Scan for the cell matching the given text and deliver its (X, Y) coordinate at center. 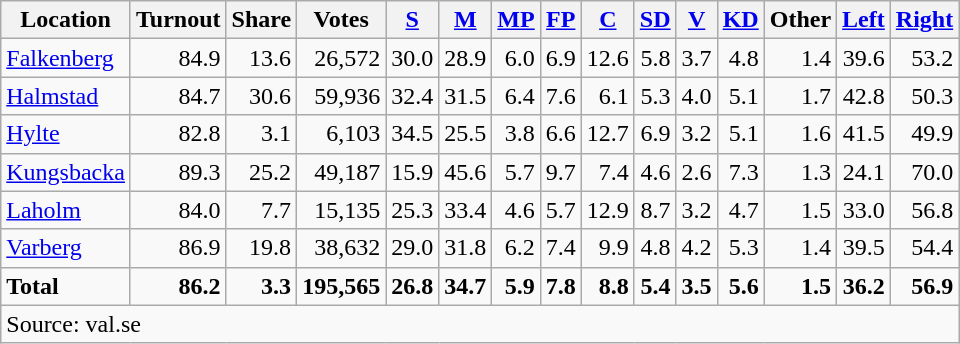
41.5 (864, 134)
33.4 (466, 210)
5.8 (655, 58)
25.3 (412, 210)
33.0 (864, 210)
29.0 (412, 248)
31.8 (466, 248)
34.5 (412, 134)
4.7 (740, 210)
31.5 (466, 96)
Turnout (178, 20)
7.3 (740, 172)
12.9 (608, 210)
5.9 (516, 286)
FP (560, 20)
Total (66, 286)
56.8 (924, 210)
34.7 (466, 286)
8.7 (655, 210)
59,936 (342, 96)
Hylte (66, 134)
Votes (342, 20)
25.5 (466, 134)
2.6 (696, 172)
Share (262, 20)
MP (516, 20)
Falkenberg (66, 58)
Kungsbacka (66, 172)
15.9 (412, 172)
3.1 (262, 134)
Source: val.se (480, 324)
39.6 (864, 58)
Left (864, 20)
KD (740, 20)
1.3 (800, 172)
1.6 (800, 134)
49,187 (342, 172)
84.0 (178, 210)
36.2 (864, 286)
8.8 (608, 286)
30.0 (412, 58)
84.9 (178, 58)
3.7 (696, 58)
26,572 (342, 58)
Varberg (66, 248)
6.4 (516, 96)
3.3 (262, 286)
19.8 (262, 248)
S (412, 20)
4.2 (696, 248)
3.8 (516, 134)
38,632 (342, 248)
53.2 (924, 58)
13.6 (262, 58)
1.7 (800, 96)
Halmstad (66, 96)
28.9 (466, 58)
7.8 (560, 286)
C (608, 20)
6.0 (516, 58)
6.6 (560, 134)
7.7 (262, 210)
70.0 (924, 172)
Other (800, 20)
86.9 (178, 248)
12.7 (608, 134)
SD (655, 20)
89.3 (178, 172)
84.7 (178, 96)
42.8 (864, 96)
6.1 (608, 96)
30.6 (262, 96)
M (466, 20)
25.2 (262, 172)
12.6 (608, 58)
45.6 (466, 172)
5.4 (655, 286)
6.2 (516, 248)
5.6 (740, 286)
Right (924, 20)
V (696, 20)
Location (66, 20)
15,135 (342, 210)
9.9 (608, 248)
56.9 (924, 286)
32.4 (412, 96)
86.2 (178, 286)
39.5 (864, 248)
Laholm (66, 210)
9.7 (560, 172)
6,103 (342, 134)
24.1 (864, 172)
7.6 (560, 96)
26.8 (412, 286)
4.0 (696, 96)
82.8 (178, 134)
50.3 (924, 96)
195,565 (342, 286)
3.5 (696, 286)
54.4 (924, 248)
49.9 (924, 134)
